Search for the cell housing the specified text and yield its (X, Y) center coordinate. 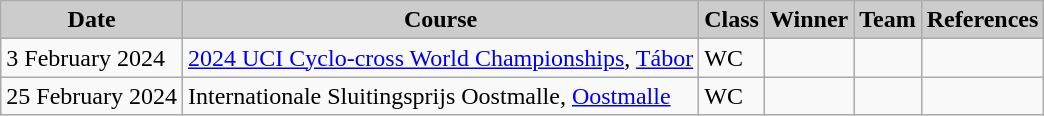
Winner (808, 20)
25 February 2024 (92, 96)
Internationale Sluitingsprijs Oostmalle, Oostmalle (440, 96)
Date (92, 20)
3 February 2024 (92, 58)
2024 UCI Cyclo-cross World Championships, Tábor (440, 58)
Team (888, 20)
References (982, 20)
Course (440, 20)
Class (732, 20)
